From the cell containing the given text, extract its center point as (X, Y) coordinate. 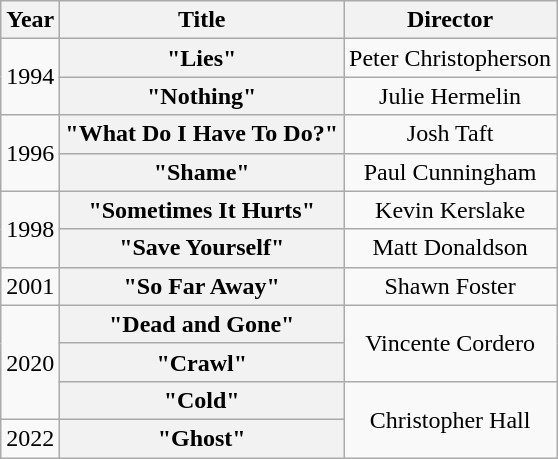
"Nothing" (202, 96)
"So Far Away" (202, 286)
"Ghost" (202, 438)
Kevin Kerslake (450, 210)
2020 (30, 362)
1996 (30, 153)
2001 (30, 286)
"Dead and Gone" (202, 324)
Josh Taft (450, 134)
1998 (30, 229)
"Save Yourself" (202, 248)
Christopher Hall (450, 419)
Peter Christopherson (450, 58)
Director (450, 20)
"Lies" (202, 58)
Shawn Foster (450, 286)
"Shame" (202, 172)
Title (202, 20)
Matt Donaldson (450, 248)
2022 (30, 438)
Year (30, 20)
1994 (30, 77)
Paul Cunningham (450, 172)
"Crawl" (202, 362)
Julie Hermelin (450, 96)
Vincente Cordero (450, 343)
"Cold" (202, 400)
"What Do I Have To Do?" (202, 134)
"Sometimes It Hurts" (202, 210)
